Return [X, Y] of the center of cell containing provided text 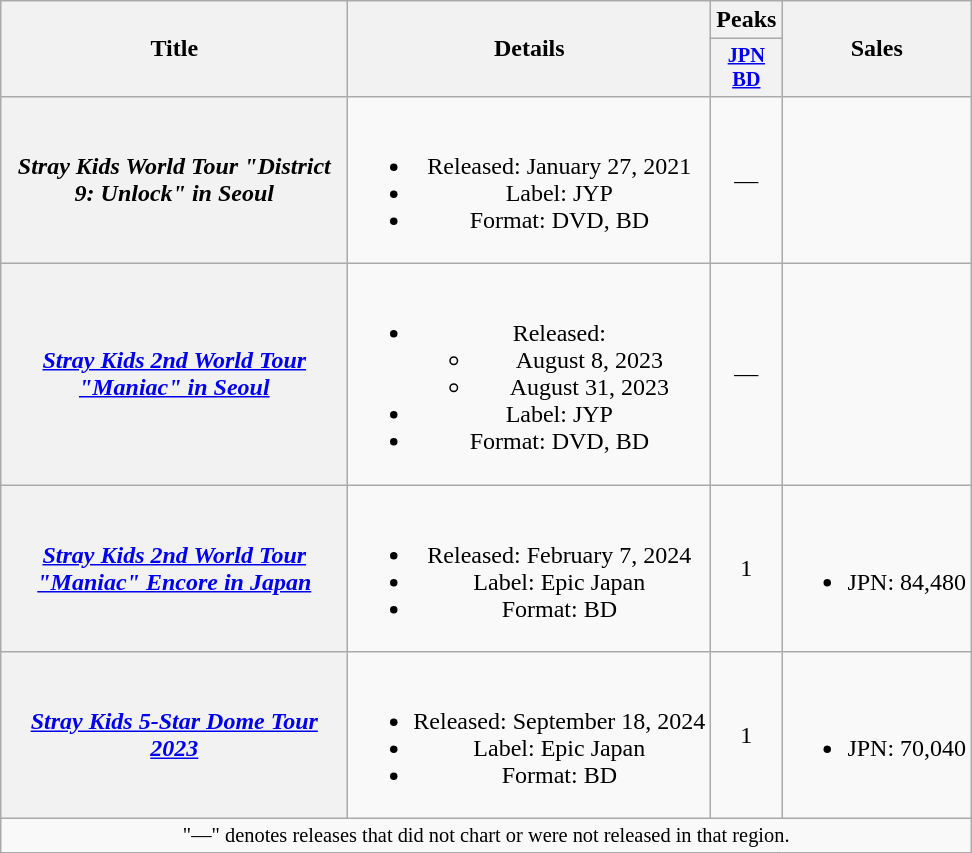
Released: February 7, 2024Label: Epic JapanFormat: BD [530, 568]
Details [530, 49]
Released:August 8, 2023 August 31, 2023 Label: JYPFormat: DVD, BD [530, 374]
"—" denotes releases that did not chart or were not released in that region. [486, 836]
JPNBD [746, 68]
Stray Kids 2nd World Tour "Maniac" in Seoul [174, 374]
Stray Kids 2nd World Tour "Maniac" Encore in Japan [174, 568]
Peaks [746, 20]
Released: January 27, 2021Label: JYPFormat: DVD, BD [530, 180]
Stray Kids 5-Star Dome Tour 2023 [174, 736]
JPN: 84,480 [877, 568]
Sales [877, 49]
Title [174, 49]
JPN: 70,040 [877, 736]
Released: September 18, 2024Label: Epic JapanFormat: BD [530, 736]
Stray Kids World Tour "District 9: Unlock" in Seoul [174, 180]
